For the text-containing cell, return its midpoint in [x, y] coordinate format. 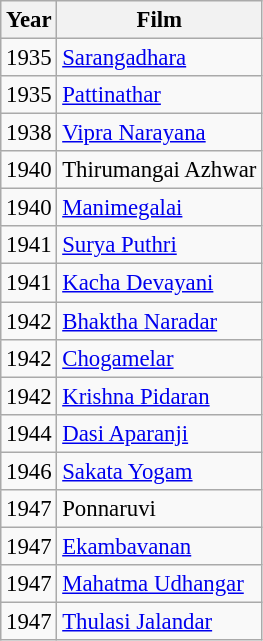
Vipra Narayana [160, 133]
Ponnaruvi [160, 509]
Ekambavanan [160, 546]
Bhaktha Naradar [160, 321]
Year [29, 20]
1938 [29, 133]
Sakata Yogam [160, 471]
Pattinathar [160, 95]
Krishna Pidaran [160, 396]
Film [160, 20]
Kacha Devayani [160, 283]
Thirumangai Azhwar [160, 170]
Mahatma Udhangar [160, 584]
1944 [29, 433]
Chogamelar [160, 358]
Manimegalai [160, 208]
Sarangadhara [160, 58]
Thulasi Jalandar [160, 621]
Dasi Aparanji [160, 433]
Surya Puthri [160, 245]
1946 [29, 471]
